Determine the [X, Y] coordinate at the center of the cell enclosing the given text.  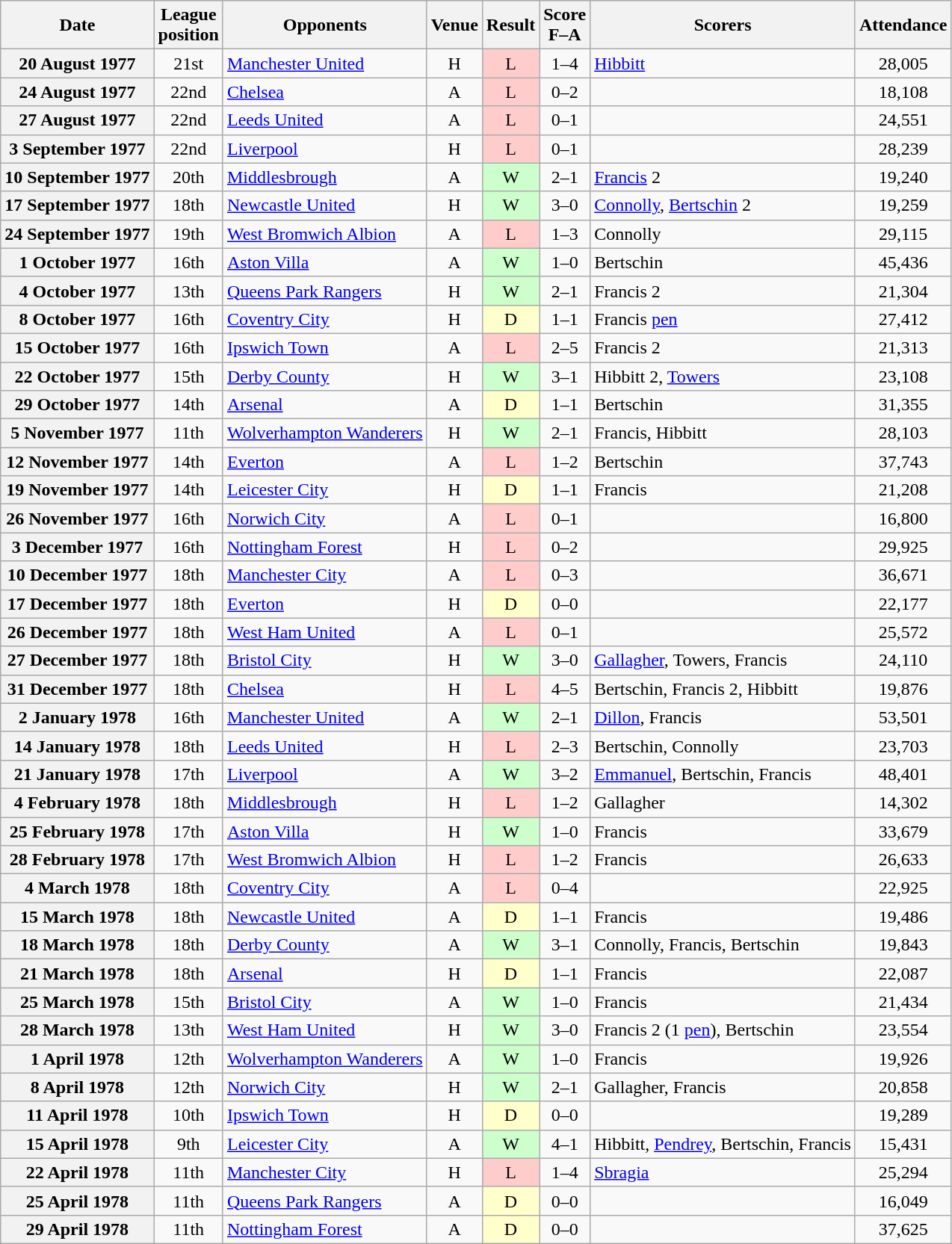
26 December 1977 [78, 632]
2–3 [565, 746]
9th [188, 1144]
4 October 1977 [78, 291]
Francis pen [723, 319]
20,858 [903, 1087]
2–5 [565, 347]
28 February 1978 [78, 860]
Bertschin, Francis 2, Hibbitt [723, 689]
21,313 [903, 347]
Gallagher, Francis [723, 1087]
Hibbitt 2, Towers [723, 376]
15 March 1978 [78, 917]
8 April 1978 [78, 1087]
1–3 [565, 234]
14,302 [903, 802]
19,259 [903, 205]
10 September 1977 [78, 177]
19,926 [903, 1059]
Francis, Hibbitt [723, 433]
28 March 1978 [78, 1030]
37,625 [903, 1229]
ScoreF–A [565, 25]
25,572 [903, 632]
28,005 [903, 64]
21 January 1978 [78, 774]
8 October 1977 [78, 319]
29,925 [903, 547]
1 April 1978 [78, 1059]
Connolly [723, 234]
19,876 [903, 689]
19 November 1977 [78, 490]
25,294 [903, 1172]
14 January 1978 [78, 746]
15 October 1977 [78, 347]
21 March 1978 [78, 974]
26 November 1977 [78, 519]
24 September 1977 [78, 234]
20th [188, 177]
28,239 [903, 149]
25 March 1978 [78, 1002]
5 November 1977 [78, 433]
24,110 [903, 660]
22,925 [903, 888]
37,743 [903, 462]
19,843 [903, 945]
Opponents [324, 25]
23,703 [903, 746]
53,501 [903, 717]
31 December 1977 [78, 689]
45,436 [903, 262]
31,355 [903, 405]
27 December 1977 [78, 660]
20 August 1977 [78, 64]
22,087 [903, 974]
Venue [454, 25]
48,401 [903, 774]
Hibbitt [723, 64]
0–4 [565, 888]
18,108 [903, 92]
24 August 1977 [78, 92]
Attendance [903, 25]
21,434 [903, 1002]
19,240 [903, 177]
22 October 1977 [78, 376]
4–5 [565, 689]
29 April 1978 [78, 1229]
21,304 [903, 291]
4–1 [565, 1144]
29 October 1977 [78, 405]
15 April 1978 [78, 1144]
10 December 1977 [78, 575]
Gallagher [723, 802]
Sbragia [723, 1172]
Emmanuel, Bertschin, Francis [723, 774]
29,115 [903, 234]
23,554 [903, 1030]
Francis 2 (1 pen), Bertschin [723, 1030]
15,431 [903, 1144]
4 February 1978 [78, 802]
Gallagher, Towers, Francis [723, 660]
21st [188, 64]
Date [78, 25]
17 September 1977 [78, 205]
19,486 [903, 917]
19th [188, 234]
25 February 1978 [78, 832]
Hibbitt, Pendrey, Bertschin, Francis [723, 1144]
3 December 1977 [78, 547]
Result [510, 25]
3 September 1977 [78, 149]
19,289 [903, 1115]
12 November 1977 [78, 462]
Connolly, Bertschin 2 [723, 205]
3–2 [565, 774]
Bertschin, Connolly [723, 746]
22 April 1978 [78, 1172]
21,208 [903, 490]
17 December 1977 [78, 604]
33,679 [903, 832]
24,551 [903, 120]
Connolly, Francis, Bertschin [723, 945]
4 March 1978 [78, 888]
27 August 1977 [78, 120]
1 October 1977 [78, 262]
25 April 1978 [78, 1201]
16,049 [903, 1201]
28,103 [903, 433]
16,800 [903, 519]
27,412 [903, 319]
11 April 1978 [78, 1115]
23,108 [903, 376]
10th [188, 1115]
26,633 [903, 860]
Leagueposition [188, 25]
18 March 1978 [78, 945]
2 January 1978 [78, 717]
0–3 [565, 575]
Scorers [723, 25]
36,671 [903, 575]
Dillon, Francis [723, 717]
22,177 [903, 604]
